Capture the cell that displays the provided text and extract its [X, Y] central coordinate. 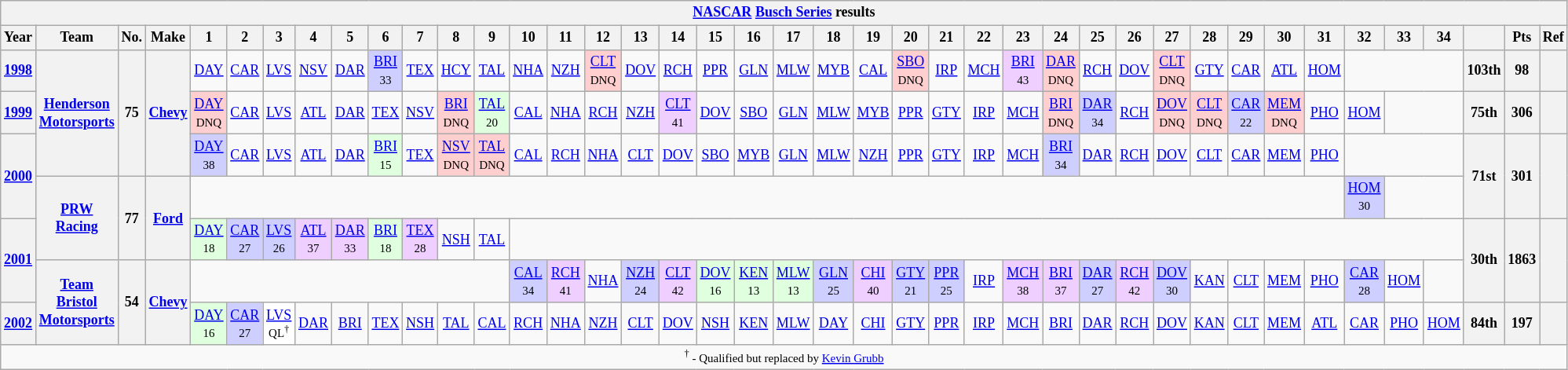
1 [209, 38]
1863 [1522, 261]
MCH38 [1023, 281]
BRI34 [1062, 155]
32 [1365, 38]
11 [565, 38]
25 [1098, 38]
RCH41 [565, 281]
DAY16 [209, 324]
CLT42 [678, 281]
CAR28 [1365, 281]
1998 [19, 71]
DAYDNQ [209, 113]
MEMDNQ [1285, 113]
GLN25 [834, 281]
LVSQL† [280, 324]
9 [492, 38]
75 [132, 113]
77 [132, 218]
34 [1443, 38]
DOV16 [715, 281]
22 [984, 38]
DAY18 [209, 240]
2000 [19, 176]
5 [350, 38]
84th [1484, 324]
14 [678, 38]
2 [245, 38]
CHI40 [873, 281]
DOVDNQ [1172, 113]
4 [314, 38]
20 [911, 38]
75th [1484, 113]
30th [1484, 261]
Pts [1522, 38]
PRW Racing [77, 218]
Ref [1553, 38]
KEN [754, 324]
DAY38 [209, 155]
Team Bristol Motorsports [77, 302]
NSVDNQ [455, 155]
301 [1522, 176]
27 [1172, 38]
3 [280, 38]
HCY [455, 71]
SBODNQ [911, 71]
8 [455, 38]
33 [1404, 38]
29 [1246, 38]
12 [603, 38]
7 [421, 38]
28 [1209, 38]
DAR33 [350, 240]
BRI18 [386, 240]
RCH42 [1135, 281]
16 [754, 38]
1999 [19, 113]
30 [1285, 38]
DAR27 [1098, 281]
18 [834, 38]
2001 [19, 261]
NASCAR Busch Series results [784, 13]
CAR22 [1246, 113]
BRI37 [1062, 281]
23 [1023, 38]
TEX28 [421, 240]
54 [132, 302]
2002 [19, 324]
21 [947, 38]
26 [1135, 38]
Henderson Motorsports [77, 113]
HOM30 [1365, 197]
BRI33 [386, 71]
15 [715, 38]
DARDNQ [1062, 71]
71st [1484, 176]
Team [77, 38]
31 [1324, 38]
† - Qualified but replaced by Kevin Grubb [784, 357]
10 [528, 38]
Ford [168, 218]
103th [1484, 71]
13 [641, 38]
No. [132, 38]
TAL20 [492, 113]
6 [386, 38]
GTY21 [911, 281]
24 [1062, 38]
BRI15 [386, 155]
KEN13 [754, 281]
NZH24 [641, 281]
CHI [873, 324]
CLT41 [678, 113]
98 [1522, 71]
DOV30 [1172, 281]
17 [793, 38]
LVS26 [280, 240]
TALDNQ [492, 155]
CAL34 [528, 281]
306 [1522, 113]
ATL37 [314, 240]
Year [19, 38]
Make [168, 38]
MLW13 [793, 281]
PPR25 [947, 281]
BRI43 [1023, 71]
197 [1522, 324]
19 [873, 38]
DAR34 [1098, 113]
